Search for the cell housing the specified text and yield its [X, Y] center coordinate. 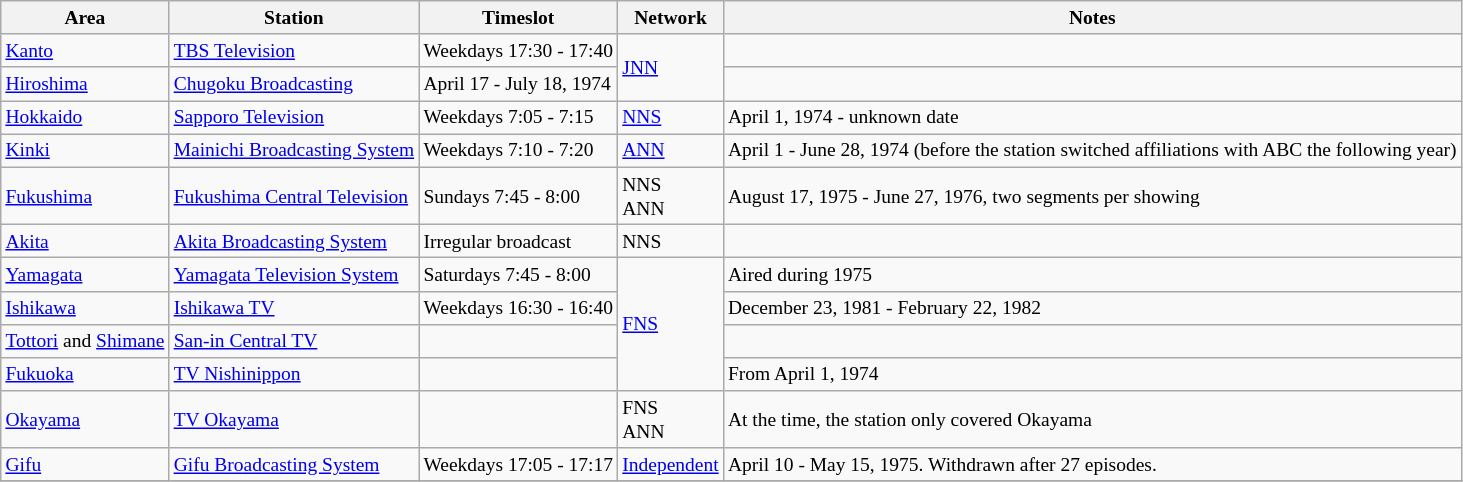
Fukushima [85, 196]
Weekdays 7:05 - 7:15 [518, 118]
Weekdays 7:10 - 7:20 [518, 150]
April 17 - July 18, 1974 [518, 84]
FNS [671, 324]
Mainichi Broadcasting System [294, 150]
April 1 - June 28, 1974 (before the station switched affiliations with ABC the following year) [1092, 150]
Timeslot [518, 18]
Akita Broadcasting System [294, 240]
Yamagata [85, 274]
Gifu Broadcasting System [294, 464]
At the time, the station only covered Okayama [1092, 420]
Saturdays 7:45 - 8:00 [518, 274]
Hokkaido [85, 118]
Notes [1092, 18]
TBS Television [294, 50]
San-in Central TV [294, 340]
Gifu [85, 464]
FNSANN [671, 420]
Weekdays 17:30 - 17:40 [518, 50]
Network [671, 18]
Independent [671, 464]
Weekdays 17:05 - 17:17 [518, 464]
August 17, 1975 - June 27, 1976, two segments per showing [1092, 196]
Fukuoka [85, 374]
Ishikawa TV [294, 308]
Sapporo Television [294, 118]
Yamagata Television System [294, 274]
Weekdays 16:30 - 16:40 [518, 308]
Okayama [85, 420]
From April 1, 1974 [1092, 374]
Kanto [85, 50]
NNSANN [671, 196]
Area [85, 18]
April 1, 1974 - unknown date [1092, 118]
Station [294, 18]
Fukushima Central Television [294, 196]
Aired during 1975 [1092, 274]
Sundays 7:45 - 8:00 [518, 196]
TV Nishinippon [294, 374]
Hiroshima [85, 84]
ANN [671, 150]
Tottori and Shimane [85, 340]
Irregular broadcast [518, 240]
December 23, 1981 - February 22, 1982 [1092, 308]
Ishikawa [85, 308]
Chugoku Broadcasting [294, 84]
JNN [671, 68]
Kinki [85, 150]
Akita [85, 240]
April 10 - May 15, 1975. Withdrawn after 27 episodes. [1092, 464]
TV Okayama [294, 420]
